From the cell containing the given text, extract its center point as [X, Y] coordinate. 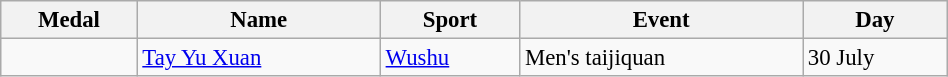
Tay Yu Xuan [258, 58]
30 July [876, 58]
Name [258, 20]
Wushu [450, 58]
Men's taijiquan [662, 58]
Medal [69, 20]
Day [876, 20]
Sport [450, 20]
Event [662, 20]
